Search for the cell housing the specified text and yield its (X, Y) center coordinate. 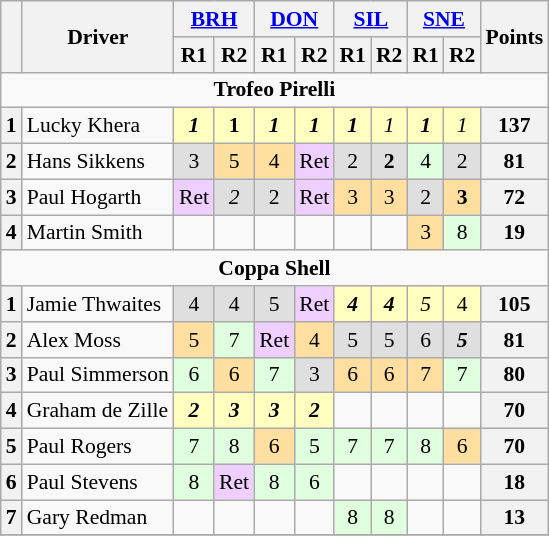
Lucky Khera (98, 126)
Coppa Shell (274, 269)
BRH (214, 19)
80 (514, 375)
18 (514, 482)
Paul Rogers (98, 447)
Alex Moss (98, 340)
Martin Smith (98, 233)
105 (514, 304)
137 (514, 126)
DON (294, 19)
Gary Redman (98, 518)
Driver (98, 36)
72 (514, 197)
SIL (370, 19)
Paul Hogarth (98, 197)
Hans Sikkens (98, 162)
Paul Stevens (98, 482)
19 (514, 233)
Graham de Zille (98, 411)
Jamie Thwaites (98, 304)
Paul Simmerson (98, 375)
13 (514, 518)
SNE (444, 19)
Trofeo Pirelli (274, 90)
Points (514, 36)
